Pinpoint the cell where the given text exists, returning its (x, y) midpoint coordinate. 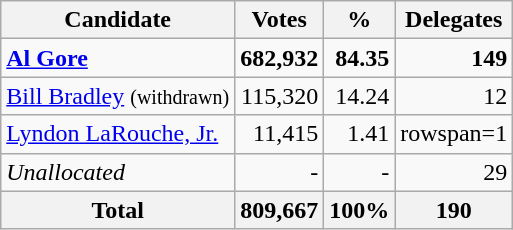
% (360, 20)
84.35 (360, 58)
Bill Bradley (withdrawn) (118, 96)
Total (118, 210)
29 (454, 172)
14.24 (360, 96)
Unallocated (118, 172)
rowspan=1 (454, 134)
Votes (280, 20)
12 (454, 96)
11,415 (280, 134)
809,667 (280, 210)
190 (454, 210)
115,320 (280, 96)
149 (454, 58)
Delegates (454, 20)
1.41 (360, 134)
Candidate (118, 20)
Lyndon LaRouche, Jr. (118, 134)
Al Gore (118, 58)
100% (360, 210)
682,932 (280, 58)
